Provide the [x, y] coordinate of the cell's center where the given text is located.  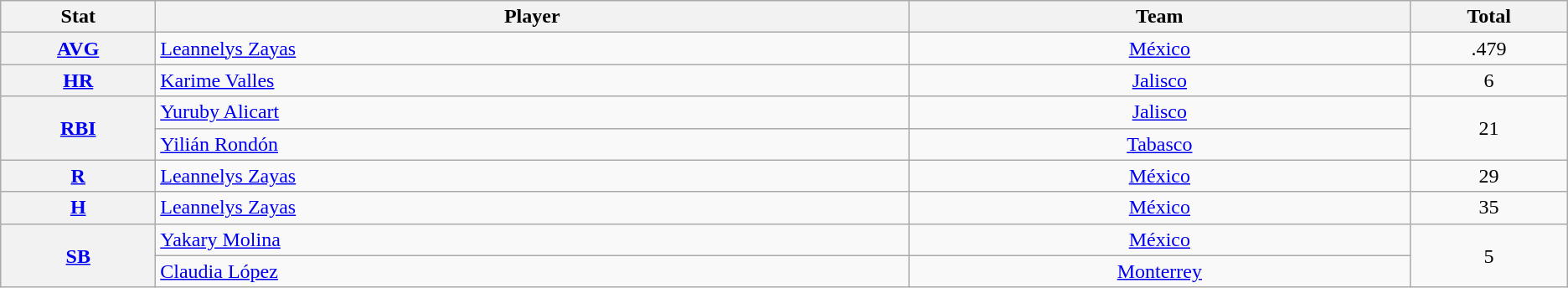
Monterrey [1159, 271]
Claudia López [533, 271]
H [79, 208]
Yakary Molina [533, 239]
35 [1489, 208]
21 [1489, 128]
Total [1489, 17]
.479 [1489, 49]
HR [79, 80]
6 [1489, 80]
5 [1489, 255]
RBI [79, 128]
29 [1489, 176]
Yilián Rondón [533, 144]
Yuruby Alicart [533, 112]
Team [1159, 17]
Stat [79, 17]
Player [533, 17]
AVG [79, 49]
R [79, 176]
Karime Valles [533, 80]
SB [79, 255]
Tabasco [1159, 144]
